Determine the [X, Y] coordinate at the center of the cell enclosing the given text.  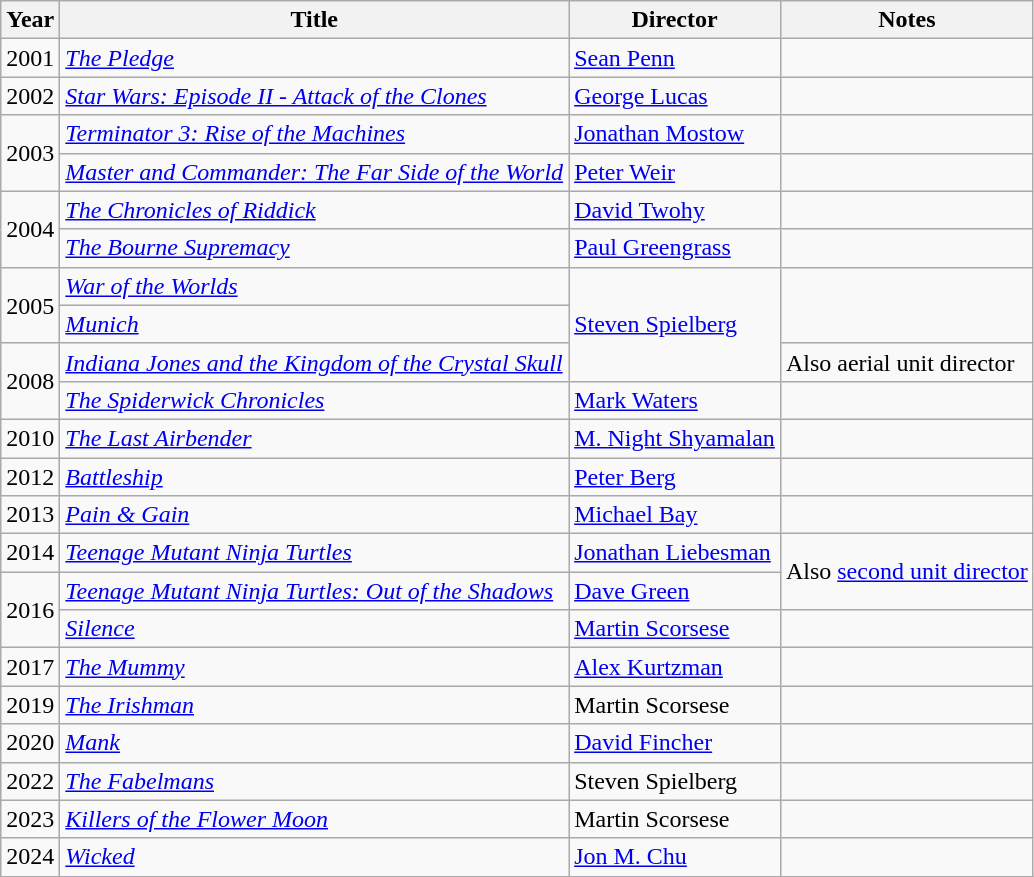
Terminator 3: Rise of the Machines [314, 134]
2008 [30, 381]
Also aerial unit director [906, 362]
David Fincher [675, 743]
Jonathan Mostow [675, 134]
The Last Airbender [314, 438]
Peter Berg [675, 477]
Wicked [314, 857]
2001 [30, 58]
Battleship [314, 477]
Mark Waters [675, 400]
2016 [30, 610]
Indiana Jones and the Kingdom of the Crystal Skull [314, 362]
Michael Bay [675, 515]
Mank [314, 743]
M. Night Shyamalan [675, 438]
Year [30, 20]
Sean Penn [675, 58]
2022 [30, 781]
Star Wars: Episode II - Attack of the Clones [314, 96]
Pain & Gain [314, 515]
Notes [906, 20]
The Irishman [314, 705]
2005 [30, 305]
Master and Commander: The Far Side of the World [314, 172]
Silence [314, 629]
Title [314, 20]
2013 [30, 515]
2014 [30, 553]
2004 [30, 229]
Paul Greengrass [675, 248]
Teenage Mutant Ninja Turtles: Out of the Shadows [314, 591]
War of the Worlds [314, 286]
2012 [30, 477]
George Lucas [675, 96]
The Spiderwick Chronicles [314, 400]
2010 [30, 438]
The Fabelmans [314, 781]
The Chronicles of Riddick [314, 210]
2002 [30, 96]
Director [675, 20]
2017 [30, 667]
Also second unit director [906, 572]
2003 [30, 153]
2019 [30, 705]
David Twohy [675, 210]
Killers of the Flower Moon [314, 819]
2023 [30, 819]
2024 [30, 857]
The Pledge [314, 58]
Jon M. Chu [675, 857]
Jonathan Liebesman [675, 553]
2020 [30, 743]
Munich [314, 324]
The Bourne Supremacy [314, 248]
The Mummy [314, 667]
Peter Weir [675, 172]
Dave Green [675, 591]
Teenage Mutant Ninja Turtles [314, 553]
Alex Kurtzman [675, 667]
